Determine the [x, y] coordinate at the center of the cell enclosing the given text.  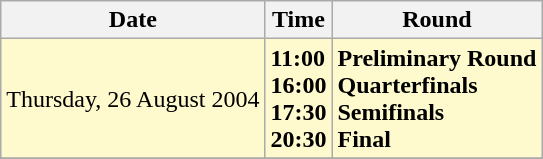
Time [298, 20]
Preliminary RoundQuarterfinalsSemifinalsFinal [437, 98]
Round [437, 20]
Date [133, 20]
Thursday, 26 August 2004 [133, 98]
11:0016:0017:3020:30 [298, 98]
